For the text-containing cell, return its midpoint in [X, Y] coordinate format. 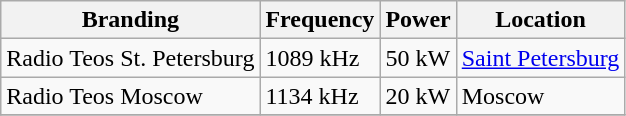
Branding [130, 20]
Frequency [320, 20]
Moscow [540, 96]
1089 kHz [320, 58]
Radio Teos St. Petersburg [130, 58]
Location [540, 20]
1134 kHz [320, 96]
Radio Teos Moscow [130, 96]
Saint Petersburg [540, 58]
Power [418, 20]
20 kW [418, 96]
50 kW [418, 58]
